Capture the cell that displays the provided text and extract its [X, Y] central coordinate. 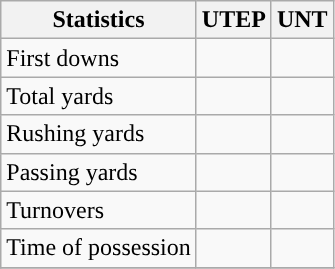
UTEP [234, 20]
Time of possession [99, 248]
Turnovers [99, 210]
Passing yards [99, 172]
Rushing yards [99, 134]
UNT [302, 20]
Total yards [99, 96]
First downs [99, 58]
Statistics [99, 20]
